Locate the cell with the specified text and output its [x, y] center coordinate. 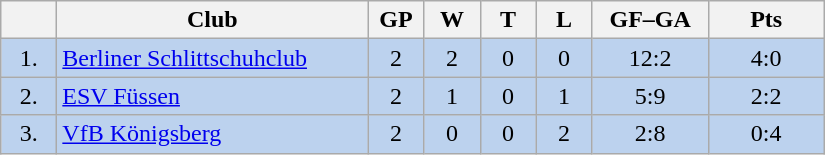
Berliner Schlittschuhclub [212, 58]
0:4 [766, 134]
GP [396, 20]
VfB Königsberg [212, 134]
2. [29, 96]
W [452, 20]
3. [29, 134]
2:2 [766, 96]
2:8 [650, 134]
5:9 [650, 96]
Pts [766, 20]
1. [29, 58]
4:0 [766, 58]
Club [212, 20]
GF–GA [650, 20]
12:2 [650, 58]
L [564, 20]
T [508, 20]
ESV Füssen [212, 96]
